Identify which cell holds the provided text, then report its (x, y) central coordinate. 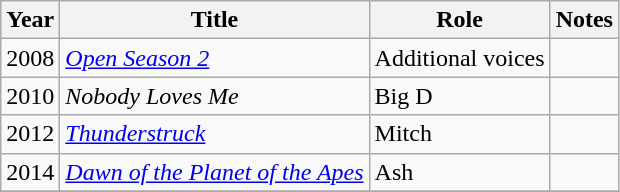
2010 (30, 96)
2014 (30, 172)
Additional voices (460, 58)
Ash (460, 172)
Dawn of the Planet of the Apes (214, 172)
Nobody Loves Me (214, 96)
Mitch (460, 134)
2012 (30, 134)
Role (460, 20)
Notes (584, 20)
Title (214, 20)
Open Season 2 (214, 58)
Year (30, 20)
Thunderstruck (214, 134)
Big D (460, 96)
2008 (30, 58)
